Pinpoint the cell where the given text exists, returning its [x, y] midpoint coordinate. 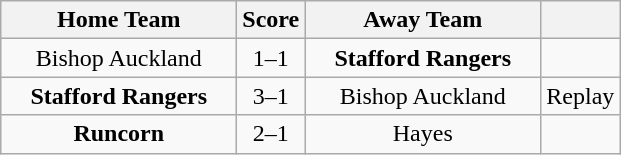
Away Team [423, 20]
Replay [580, 96]
Hayes [423, 134]
Home Team [119, 20]
3–1 [271, 96]
2–1 [271, 134]
Score [271, 20]
Runcorn [119, 134]
1–1 [271, 58]
